Locate the cell with the specified text and output its (x, y) center coordinate. 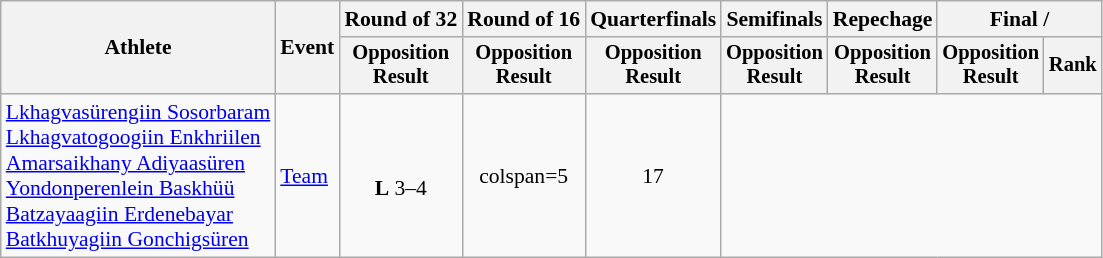
colspan=5 (524, 176)
Round of 32 (400, 19)
Rank (1073, 66)
Round of 16 (524, 19)
Team (307, 176)
Quarterfinals (653, 19)
17 (653, 176)
Repechage (883, 19)
Athlete (138, 48)
L 3–4 (400, 176)
Semifinals (774, 19)
Event (307, 48)
Final / (1019, 19)
